Determine the (X, Y) coordinate at the center of the cell enclosing the given text.  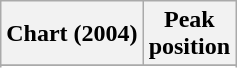
Peak position (189, 34)
Chart (2004) (72, 34)
